Locate the cell with the specified text and output its (X, Y) center coordinate. 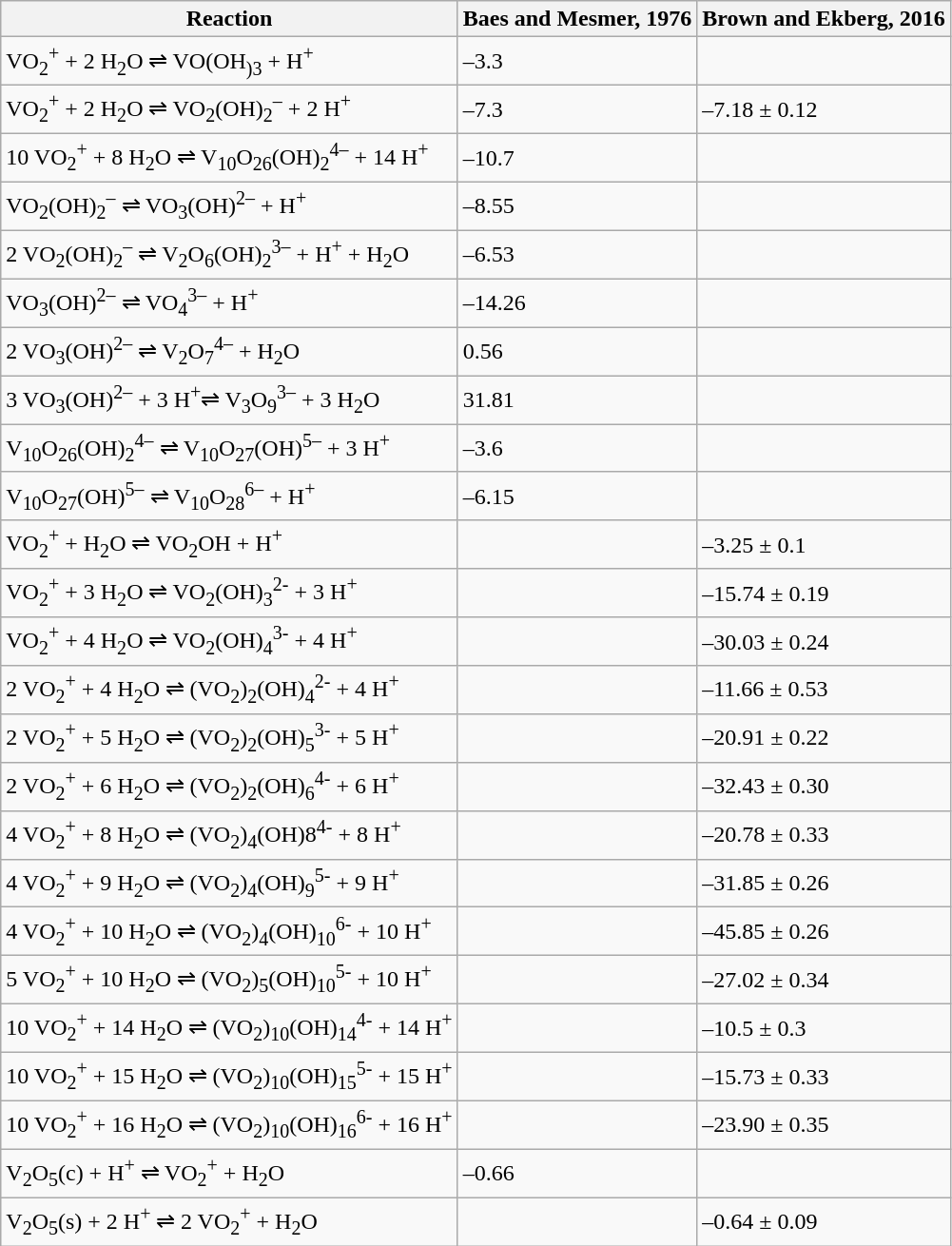
5 VO2+ + 10 H2O ⇌ (VO2)5(OH)105- + 10 H+ (229, 980)
2 VO3(OH)2– ⇌ V2O74– + H2O (229, 352)
Baes and Mesmer, 1976 (577, 19)
–10.7 (577, 158)
V10O26(OH)24– ⇌ V10O27(OH)5– + 3 H+ (229, 449)
–23.90 ± 0.35 (824, 1124)
–8.55 (577, 205)
–45.85 ± 0.26 (824, 932)
10 VO2+ + 15 H2O ⇌ (VO2)10(OH)155- + 15 H+ (229, 1077)
–20.78 ± 0.33 (824, 835)
VO2+ + 2 H2O ⇌ VO(OH)3 + H+ (229, 61)
VO2+ + H2O ⇌ VO2OH + H+ (229, 544)
–11.66 ± 0.53 (824, 691)
3 VO3(OH)2– + 3 H+⇌ V3O93– + 3 H2O (229, 399)
–7.18 ± 0.12 (824, 110)
–32.43 ± 0.30 (824, 786)
–20.91 ± 0.22 (824, 738)
VO2+ + 2 H2O ⇌ VO2(OH)2– + 2 H+ (229, 110)
31.81 (577, 399)
2 VO2+ + 4 H2O ⇌ (VO2)2(OH)42- + 4 H+ (229, 691)
–6.15 (577, 496)
–3.3 (577, 61)
–30.03 ± 0.24 (824, 641)
–0.66 (577, 1174)
Brown and Ekberg, 2016 (824, 19)
Reaction (229, 19)
V2O5(c) + H+ ⇌ VO2+ + H2O (229, 1174)
V10O27(OH)5– ⇌ V10O286– + H+ (229, 496)
VO2+ + 4 H2O ⇌ VO2(OH)43- + 4 H+ (229, 641)
4 VO2+ + 8 H2O ⇌ (VO2)4(OH)84- + 8 H+ (229, 835)
2 VO2(OH)2– ⇌ V2O6(OH)23– + H+ + H2O (229, 255)
VO3(OH)2– ⇌ VO43– + H+ (229, 302)
–7.3 (577, 110)
10 VO2+ + 14 H2O ⇌ (VO2)10(OH)144- + 14 H+ (229, 1029)
–14.26 (577, 302)
V2O5(s) + 2 H+ ⇌ 2 VO2+ + H2O (229, 1221)
–3.25 ± 0.1 (824, 544)
2 VO2+ + 5 H2O ⇌ (VO2)2(OH)53- + 5 H+ (229, 738)
–6.53 (577, 255)
VO2(OH)2– ⇌ VO3(OH)2– + H+ (229, 205)
2 VO2+ + 6 H2O ⇌ (VO2)2(OH)64- + 6 H+ (229, 786)
–3.6 (577, 449)
–31.85 ± 0.26 (824, 883)
10 VO2+ + 16 H2O ⇌ (VO2)10(OH)166- + 16 H+ (229, 1124)
0.56 (577, 352)
10 VO2+ + 8 H2O ⇌ V10O26(OH)24– + 14 H+ (229, 158)
–15.74 ± 0.19 (824, 594)
4 VO2+ + 10 H2O ⇌ (VO2)4(OH)106- + 10 H+ (229, 932)
–10.5 ± 0.3 (824, 1029)
–15.73 ± 0.33 (824, 1077)
–27.02 ± 0.34 (824, 980)
VO2+ + 3 H2O ⇌ VO2(OH)32- + 3 H+ (229, 594)
–0.64 ± 0.09 (824, 1221)
4 VO2+ + 9 H2O ⇌ (VO2)4(OH)95- + 9 H+ (229, 883)
